Scan for the cell matching the given text and deliver its [x, y] coordinate at center. 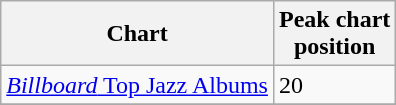
Chart [138, 34]
Peak chartposition [334, 34]
20 [334, 85]
Billboard Top Jazz Albums [138, 85]
